Detect which cell encompasses the target text, then output its [X, Y] center coordinate. 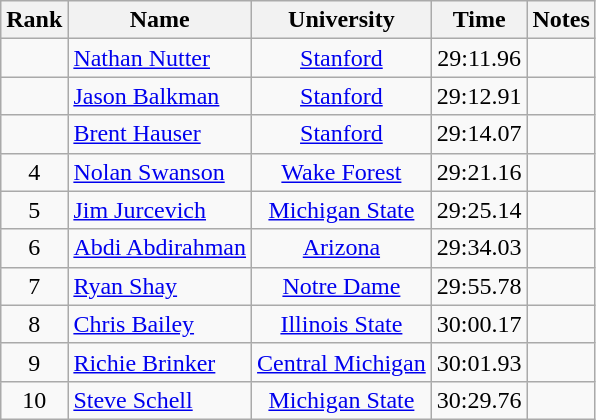
Nolan Swanson [160, 172]
Chris Bailey [160, 324]
30:29.76 [479, 400]
4 [34, 172]
Notre Dame [342, 286]
29:11.96 [479, 58]
Jim Jurcevich [160, 210]
Rank [34, 20]
Wake Forest [342, 172]
7 [34, 286]
Richie Brinker [160, 362]
29:21.16 [479, 172]
Nathan Nutter [160, 58]
Time [479, 20]
30:00.17 [479, 324]
5 [34, 210]
29:14.07 [479, 134]
29:34.03 [479, 248]
10 [34, 400]
Steve Schell [160, 400]
Abdi Abdirahman [160, 248]
30:01.93 [479, 362]
8 [34, 324]
9 [34, 362]
University [342, 20]
Jason Balkman [160, 96]
29:12.91 [479, 96]
29:55.78 [479, 286]
Notes [561, 20]
Arizona [342, 248]
6 [34, 248]
Name [160, 20]
Central Michigan [342, 362]
Illinois State [342, 324]
Brent Hauser [160, 134]
Ryan Shay [160, 286]
29:25.14 [479, 210]
